Extract the [x, y] coordinate from the center of the cell holding the provided text.  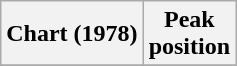
Peakposition [189, 34]
Chart (1978) [72, 34]
